Locate the cell with the specified text and output its [X, Y] center coordinate. 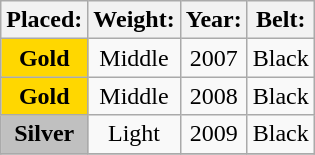
Belt: [280, 20]
Silver [44, 134]
2009 [214, 134]
2008 [214, 96]
2007 [214, 58]
Placed: [44, 20]
Year: [214, 20]
Light [134, 134]
Weight: [134, 20]
